Find where the given text appears and provide that cell's center as [x, y] coordinate. 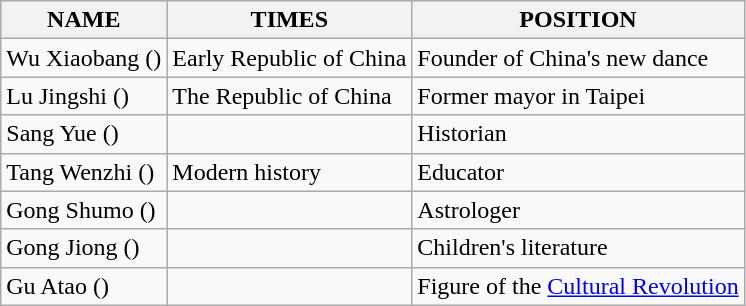
Lu Jingshi () [84, 96]
POSITION [578, 20]
Gong Jiong () [84, 248]
Early Republic of China [290, 58]
Founder of China's new dance [578, 58]
The Republic of China [290, 96]
Gong Shumo () [84, 210]
Historian [578, 134]
TIMES [290, 20]
Modern history [290, 172]
Children's literature [578, 248]
Wu Xiaobang () [84, 58]
Gu Atao () [84, 286]
Former mayor in Taipei [578, 96]
Educator [578, 172]
Figure of the Cultural Revolution [578, 286]
Astrologer [578, 210]
NAME [84, 20]
Sang Yue () [84, 134]
Tang Wenzhi () [84, 172]
